Output the (X, Y) coordinate of the center of the cell containing the given text.  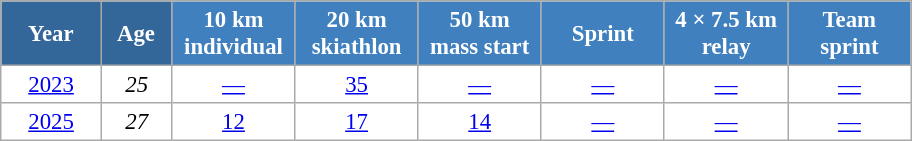
Sprint (602, 34)
4 × 7.5 km relay (726, 34)
10 km individual (234, 34)
Year (52, 34)
14 (480, 122)
50 km mass start (480, 34)
20 km skiathlon (356, 34)
35 (356, 85)
12 (234, 122)
27 (136, 122)
25 (136, 85)
17 (356, 122)
2025 (52, 122)
2023 (52, 85)
Team sprint (850, 34)
Age (136, 34)
